Search for the cell housing the specified text and yield its (x, y) center coordinate. 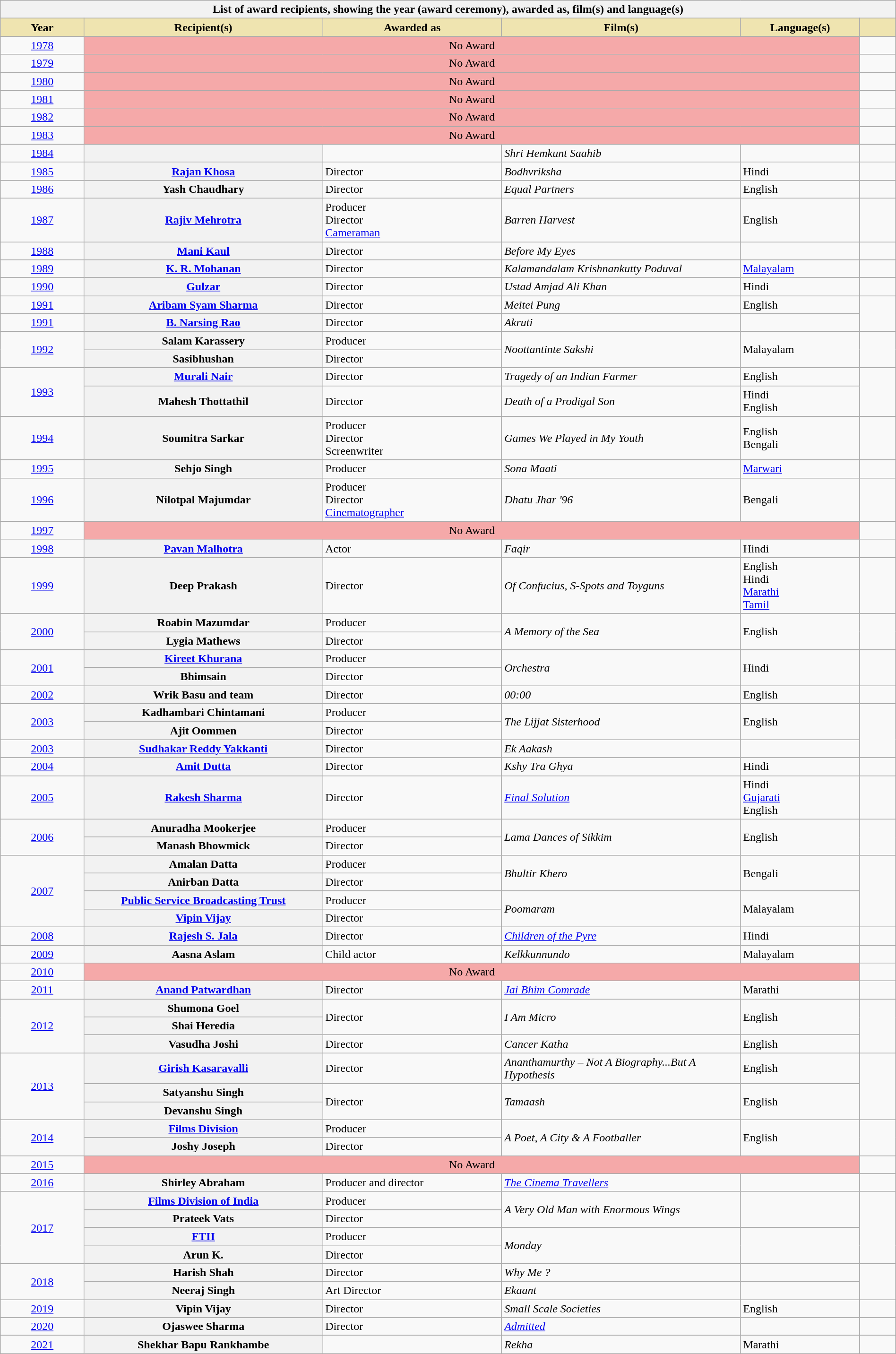
Devanshu Singh (203, 1111)
Death of a Prodigal Son (621, 401)
Lygia Mathews (203, 640)
Neeraj Singh (203, 1291)
Manash Bhowmick (203, 846)
Before My Eyes (621, 251)
2014 (43, 1138)
1999 (43, 585)
Shekhar Bapu Rankhambe (203, 1345)
List of award recipients, showing the year (award ceremony), awarded as, film(s) and language(s) (448, 9)
2002 (43, 695)
Games We Played in My Youth (621, 438)
Ek Aakash (621, 749)
The Lijjat Sisterhood (621, 722)
Mahesh Thottathil (203, 401)
Roabin Mazumdar (203, 622)
2012 (43, 1026)
Ananthamurthy – Not A Biography...But A Hypothesis (621, 1068)
Wrik Basu and team (203, 695)
Ustad Amjad Ali Khan (621, 287)
1981 (43, 99)
ProducerDirectorCinematographer (412, 500)
FTII (203, 1236)
Pavan Malhotra (203, 548)
Joshy Joseph (203, 1147)
1988 (43, 251)
Shumona Goel (203, 1008)
2008 (43, 936)
1984 (43, 153)
1996 (43, 500)
Anand Patwardhan (203, 990)
Of Confucius, S-Spots and Toyguns (621, 585)
2019 (43, 1309)
Mani Kaul (203, 251)
ProducerDirectorScreenwriter (412, 438)
HindiEnglish (801, 401)
Rajiv Mehrotra (203, 220)
Small Scale Societies (621, 1309)
2010 (43, 972)
Akruti (621, 323)
Deep Prakash (203, 585)
Why Me ? (621, 1273)
1980 (43, 81)
B. Narsing Rao (203, 323)
Kadhambari Chintamani (203, 713)
00:00 (621, 695)
Harish Shah (203, 1273)
2004 (43, 767)
Jai Bhim Comrade (621, 990)
Film(s) (621, 27)
2015 (43, 1164)
Barren Harvest (621, 220)
Awarded as (412, 27)
1985 (43, 171)
1979 (43, 63)
Anirban Datta (203, 882)
Soumitra Sarkar (203, 438)
Rekha (621, 1345)
Public Service Broadcasting Trust (203, 900)
Amit Dutta (203, 767)
Poomaram (621, 909)
2013 (43, 1086)
Recipient(s) (203, 27)
1986 (43, 189)
Prateek Vats (203, 1218)
Rajesh S. Jala (203, 936)
Monday (621, 1245)
1978 (43, 45)
Tragedy of an Indian Farmer (621, 377)
HindiGujaratiEnglish (801, 797)
2021 (43, 1345)
A Poet, A City & A Footballer (621, 1138)
2001 (43, 668)
Rajan Khosa (203, 171)
2000 (43, 631)
Kalamandalam Krishnankutty Poduval (621, 269)
Marwari (801, 469)
2009 (43, 954)
Noottantinte Sakshi (621, 350)
A Very Old Man with Enormous Wings (621, 1209)
Kireet Khurana (203, 659)
Ojaswee Sharma (203, 1327)
A Memory of the Sea (621, 631)
EnglishBengali (801, 438)
Dhatu Jhar '96 (621, 500)
Films Division (203, 1129)
Ekaant (621, 1291)
Aribam Syam Sharma (203, 305)
EnglishHindiMarathiTamil (801, 585)
Cancer Katha (621, 1044)
Amalan Datta (203, 864)
2017 (43, 1227)
Child actor (412, 954)
Bodhvriksha (621, 171)
1995 (43, 469)
Children of the Pyre (621, 936)
Art Director (412, 1291)
Language(s) (801, 27)
Actor (412, 548)
2011 (43, 990)
1994 (43, 438)
2005 (43, 797)
Shai Heredia (203, 1026)
Satyanshu Singh (203, 1093)
Final Solution (621, 797)
I Am Micro (621, 1017)
Shri Hemkunt Saahib (621, 153)
Kelkkunnundo (621, 954)
The Cinema Travellers (621, 1182)
1990 (43, 287)
2006 (43, 837)
Arun K. (203, 1255)
1997 (43, 530)
1983 (43, 135)
1989 (43, 269)
Shirley Abraham (203, 1182)
Bhimsain (203, 677)
Lama Dances of Sikkim (621, 837)
2007 (43, 891)
Yash Chaudhary (203, 189)
Rakesh Sharma (203, 797)
1987 (43, 220)
ProducerDirectorCameraman (412, 220)
1993 (43, 392)
2018 (43, 1282)
Year (43, 27)
Sehjo Singh (203, 469)
Meitei Pung (621, 305)
Orchestra (621, 668)
Faqir (621, 548)
Equal Partners (621, 189)
Aasna Aslam (203, 954)
1982 (43, 117)
1998 (43, 548)
Murali Nair (203, 377)
Salam Karassery (203, 341)
Producer and director (412, 1182)
Nilotpal Majumdar (203, 500)
Kshy Tra Ghya (621, 767)
Sudhakar Reddy Yakkanti (203, 749)
Sasibhushan (203, 359)
Anuradha Mookerjee (203, 828)
1992 (43, 350)
Bhultir Khero (621, 873)
Girish Kasaravalli (203, 1068)
Admitted (621, 1327)
Tamaash (621, 1102)
Vasudha Joshi (203, 1044)
Ajit Oommen (203, 731)
K. R. Mohanan (203, 269)
Sona Maati (621, 469)
Gulzar (203, 287)
2016 (43, 1182)
Films Division of India (203, 1200)
2020 (43, 1327)
